Find where the given text appears and provide that cell's center as [x, y] coordinate. 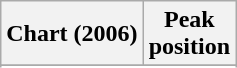
Chart (2006) [72, 34]
Peakposition [189, 34]
